Determine the [X, Y] coordinate at the center of the cell enclosing the given text.  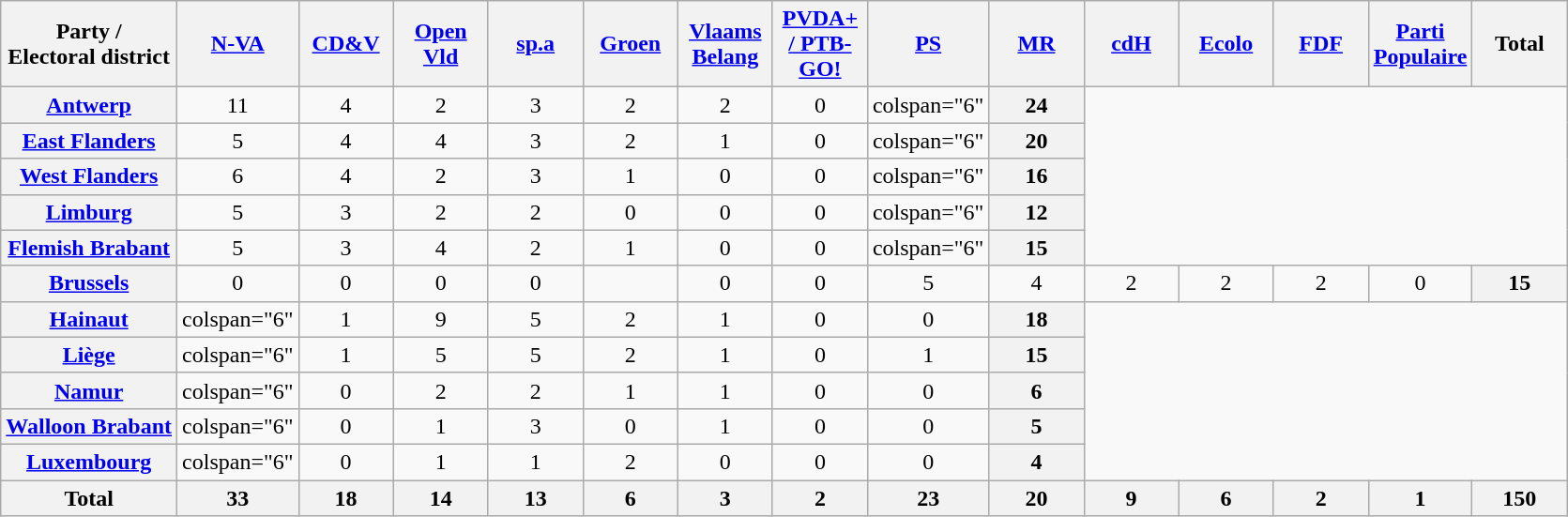
33 [238, 498]
FDF [1321, 44]
cdH [1132, 44]
Namur [89, 390]
N-VA [238, 44]
23 [928, 498]
Limburg [89, 212]
MR [1036, 44]
West Flanders [89, 176]
Parti Populaire [1421, 44]
East Flanders [89, 141]
11 [238, 105]
CD&V [345, 44]
Liège [89, 355]
12 [1036, 212]
13 [535, 498]
sp.a [535, 44]
Vlaams Belang [724, 44]
PS [928, 44]
Flemish Brabant [89, 248]
Brussels [89, 283]
Antwerp [89, 105]
Ecolo [1225, 44]
PVDA+ / PTB-GO! [820, 44]
Groen [631, 44]
Hainaut [89, 319]
Open Vld [441, 44]
Luxembourg [89, 462]
Walloon Brabant [89, 426]
24 [1036, 105]
Party /Electoral district [89, 44]
16 [1036, 176]
14 [441, 498]
150 [1520, 498]
